Find where the given text appears and provide that cell's center as [X, Y] coordinate. 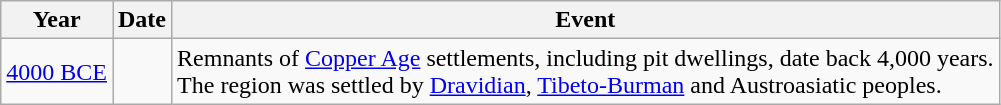
Year [57, 20]
4000 BCE [57, 72]
Event [586, 20]
Date [142, 20]
